Find where the given text appears and provide that cell's center as (x, y) coordinate. 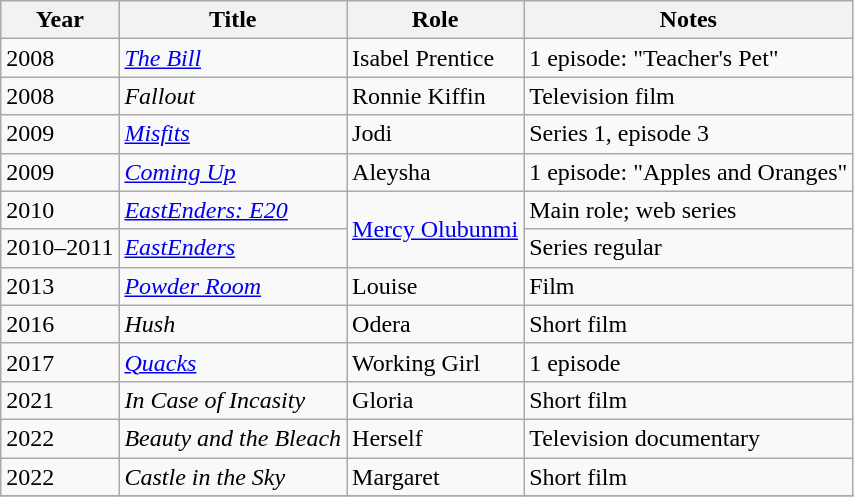
Beauty and the Bleach (233, 438)
2021 (60, 400)
The Bill (233, 58)
2010–2011 (60, 248)
Aleysha (436, 172)
1 episode: "Teacher's Pet" (688, 58)
Role (436, 20)
Series 1, episode 3 (688, 134)
Hush (233, 324)
2017 (60, 362)
2010 (60, 210)
Mercy Olubunmi (436, 229)
1 episode: "Apples and Oranges" (688, 172)
EastEnders: E20 (233, 210)
Odera (436, 324)
2016 (60, 324)
1 episode (688, 362)
Herself (436, 438)
Margaret (436, 477)
2013 (60, 286)
Year (60, 20)
Louise (436, 286)
Television documentary (688, 438)
Isabel Prentice (436, 58)
EastEnders (233, 248)
Title (233, 20)
Main role; web series (688, 210)
Gloria (436, 400)
Misfits (233, 134)
Powder Room (233, 286)
Fallout (233, 96)
Working Girl (436, 362)
Castle in the Sky (233, 477)
Jodi (436, 134)
Notes (688, 20)
Film (688, 286)
In Case of Incasity (233, 400)
Series regular (688, 248)
Coming Up (233, 172)
Quacks (233, 362)
Television film (688, 96)
Ronnie Kiffin (436, 96)
